Output the (X, Y) coordinate of the center of the cell containing the given text.  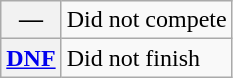
Did not compete (146, 20)
Did not finish (146, 58)
— (31, 20)
DNF (31, 58)
